Extract the [X, Y] coordinate from the center of the cell holding the provided text.  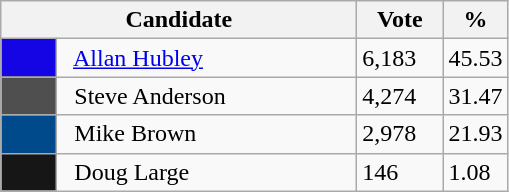
2,978 [400, 134]
Candidate [179, 20]
Vote [400, 20]
Allan Hubley [207, 58]
31.47 [476, 96]
21.93 [476, 134]
Steve Anderson [207, 96]
6,183 [400, 58]
Doug Large [207, 172]
% [476, 20]
146 [400, 172]
Mike Brown [207, 134]
1.08 [476, 172]
45.53 [476, 58]
4,274 [400, 96]
